Identify which cell holds the provided text, then report its [x, y] central coordinate. 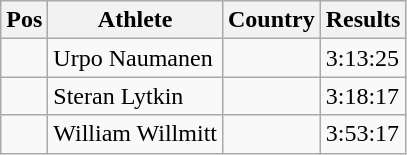
Steran Lytkin [136, 96]
Urpo Naumanen [136, 58]
3:53:17 [363, 134]
3:18:17 [363, 96]
Athlete [136, 20]
3:13:25 [363, 58]
William Willmitt [136, 134]
Pos [24, 20]
Country [271, 20]
Results [363, 20]
